Search for the cell housing the specified text and yield its (X, Y) center coordinate. 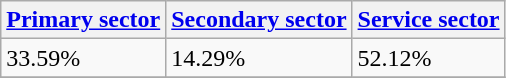
Service sector (428, 20)
14.29% (259, 58)
33.59% (84, 58)
Primary sector (84, 20)
Secondary sector (259, 20)
52.12% (428, 58)
